Scan for the cell matching the given text and deliver its [X, Y] coordinate at center. 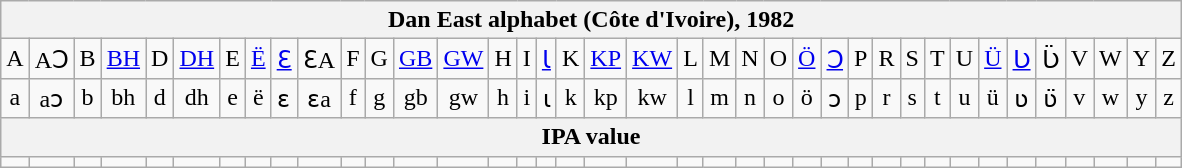
f [353, 98]
BH [123, 59]
r [886, 98]
Dan East alphabet (Côte d'Ivoire), 1982 [592, 20]
F [353, 59]
b [88, 98]
w [1111, 98]
Ɛ [284, 59]
E [233, 59]
g [379, 98]
p [861, 98]
kp [606, 98]
dh [197, 98]
ö [807, 98]
ƐA [318, 59]
KW [652, 59]
Ɔ [835, 59]
d [160, 98]
y [1141, 98]
D [160, 59]
R [886, 59]
V [1079, 59]
bh [123, 98]
aɔ [52, 98]
e [233, 98]
Ɩ [546, 59]
kw [652, 98]
ɩ [546, 98]
ʋ̈ [1050, 98]
G [379, 59]
i [526, 98]
v [1079, 98]
Ö [807, 59]
t [937, 98]
P [861, 59]
O [778, 59]
B [88, 59]
A [15, 59]
o [778, 98]
GB [415, 59]
L [691, 59]
GW [464, 59]
Y [1141, 59]
AƆ [52, 59]
l [691, 98]
Z [1169, 59]
u [964, 98]
IPA value [592, 137]
Ʋ̈ [1050, 59]
DH [197, 59]
Ë [258, 59]
ɛa [318, 98]
h [503, 98]
Ü [993, 59]
gw [464, 98]
ʋ [1022, 98]
ɔ [835, 98]
z [1169, 98]
M [719, 59]
gb [415, 98]
N [750, 59]
n [750, 98]
ü [993, 98]
T [937, 59]
ɛ [284, 98]
H [503, 59]
U [964, 59]
k [570, 98]
m [719, 98]
a [15, 98]
Ʋ [1022, 59]
ë [258, 98]
I [526, 59]
W [1111, 59]
S [912, 59]
s [912, 98]
KP [606, 59]
K [570, 59]
